From the cell containing the given text, extract its center point as (X, Y) coordinate. 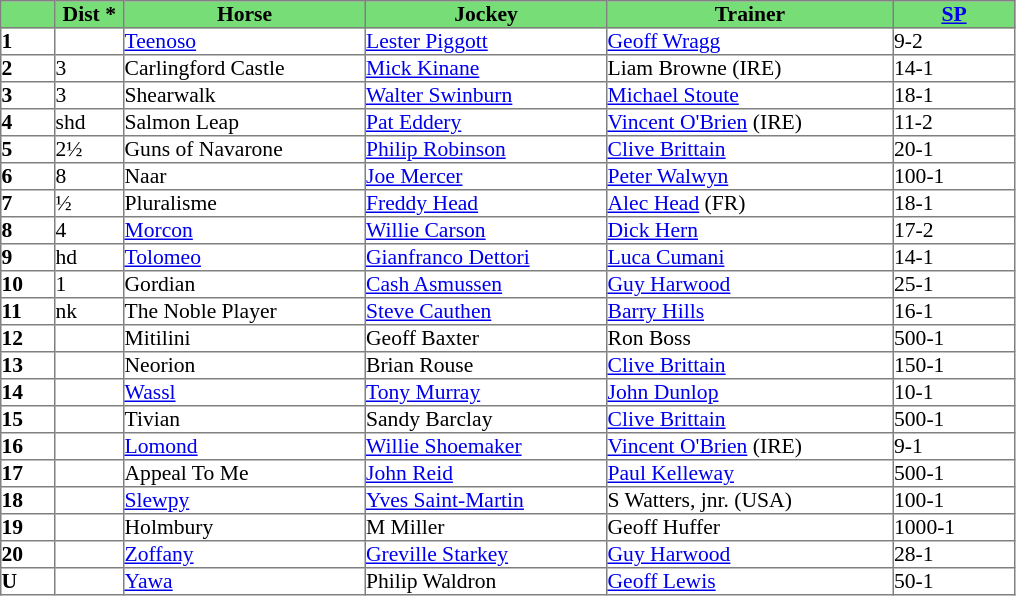
11-2 (954, 122)
The Noble Player (245, 312)
50-1 (954, 582)
16 (28, 446)
Morcon (245, 230)
Slewpy (245, 500)
1000-1 (954, 528)
Dist * (90, 14)
Appeal To Me (245, 474)
Philip Waldron (486, 582)
Geoff Wragg (750, 42)
16-1 (954, 312)
John Reid (486, 474)
Dick Hern (750, 230)
Naar (245, 176)
Ron Boss (750, 338)
Alec Head (FR) (750, 204)
9-1 (954, 446)
11 (28, 312)
S Watters, jnr. (USA) (750, 500)
2½ (90, 150)
2 (28, 68)
shd (90, 122)
5 (28, 150)
19 (28, 528)
Tony Murray (486, 392)
hd (90, 258)
Steve Cauthen (486, 312)
Tivian (245, 420)
14 (28, 392)
SP (954, 14)
Holmbury (245, 528)
U (28, 582)
John Dunlop (750, 392)
Tolomeo (245, 258)
Barry Hills (750, 312)
Jockey (486, 14)
Pluralisme (245, 204)
Lester Piggott (486, 42)
Teenoso (245, 42)
Geoff Lewis (750, 582)
Liam Browne (IRE) (750, 68)
17 (28, 474)
Brian Rouse (486, 366)
Yawa (245, 582)
13 (28, 366)
Cash Asmussen (486, 284)
17-2 (954, 230)
Horse (245, 14)
Guns of Navarone (245, 150)
Joe Mercer (486, 176)
Mitilini (245, 338)
Mick Kinane (486, 68)
10 (28, 284)
20 (28, 554)
Geoff Baxter (486, 338)
9-2 (954, 42)
6 (28, 176)
Lomond (245, 446)
150-1 (954, 366)
Willie Carson (486, 230)
Paul Kelleway (750, 474)
Zoffany (245, 554)
Neorion (245, 366)
28-1 (954, 554)
Salmon Leap (245, 122)
Gordian (245, 284)
Sandy Barclay (486, 420)
9 (28, 258)
Gianfranco Dettori (486, 258)
Freddy Head (486, 204)
Walter Swinburn (486, 96)
Michael Stoute (750, 96)
Shearwalk (245, 96)
Philip Robinson (486, 150)
12 (28, 338)
Pat Eddery (486, 122)
Luca Cumani (750, 258)
Wassl (245, 392)
Trainer (750, 14)
Yves Saint-Martin (486, 500)
25-1 (954, 284)
nk (90, 312)
M Miller (486, 528)
Greville Starkey (486, 554)
½ (90, 204)
15 (28, 420)
Carlingford Castle (245, 68)
10-1 (954, 392)
Geoff Huffer (750, 528)
Peter Walwyn (750, 176)
20-1 (954, 150)
7 (28, 204)
Willie Shoemaker (486, 446)
18 (28, 500)
